Search for the cell housing the specified text and yield its [X, Y] center coordinate. 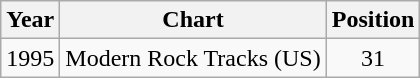
1995 [30, 58]
Chart [193, 20]
Position [373, 20]
Modern Rock Tracks (US) [193, 58]
31 [373, 58]
Year [30, 20]
